For the text-containing cell, return its midpoint in [X, Y] coordinate format. 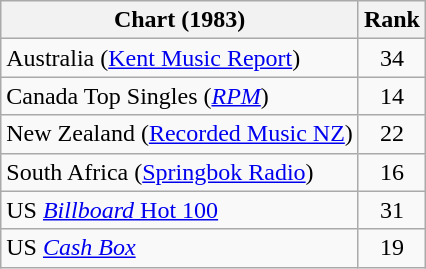
19 [392, 248]
34 [392, 58]
New Zealand (Recorded Music NZ) [180, 134]
14 [392, 96]
Australia (Kent Music Report) [180, 58]
US Billboard Hot 100 [180, 210]
Canada Top Singles (RPM) [180, 96]
31 [392, 210]
US Cash Box [180, 248]
Chart (1983) [180, 20]
16 [392, 172]
South Africa (Springbok Radio) [180, 172]
Rank [392, 20]
22 [392, 134]
